For the text-containing cell, return its midpoint in (X, Y) coordinate format. 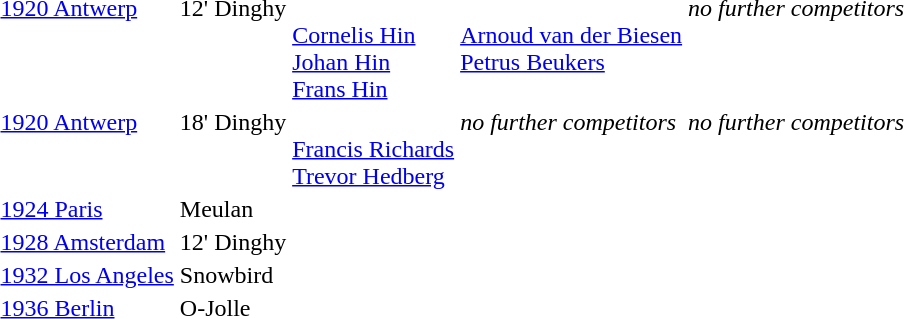
Francis RichardsTrevor Hedberg (374, 149)
18' Dinghy (232, 149)
12' Dinghy (232, 242)
no further competitors (572, 149)
Snowbird (232, 275)
Meulan (232, 209)
